Detect which cell encompasses the target text, then output its (x, y) center coordinate. 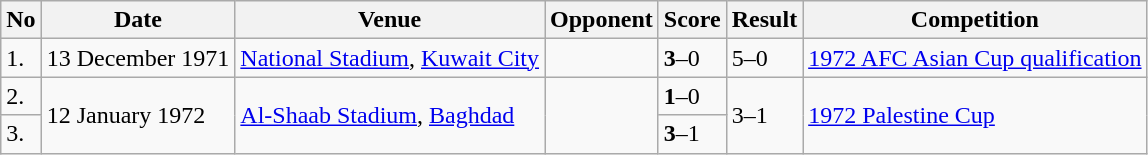
12 January 1972 (138, 115)
Score (692, 20)
Date (138, 20)
1. (21, 58)
Venue (390, 20)
1972 Palestine Cup (975, 115)
3–0 (692, 58)
Competition (975, 20)
2. (21, 96)
1–0 (692, 96)
Result (764, 20)
13 December 1971 (138, 58)
Opponent (602, 20)
Al-Shaab Stadium, Baghdad (390, 115)
1972 AFC Asian Cup qualification (975, 58)
National Stadium, Kuwait City (390, 58)
5–0 (764, 58)
No (21, 20)
3. (21, 134)
